Determine the [X, Y] coordinate at the center of the cell enclosing the given text.  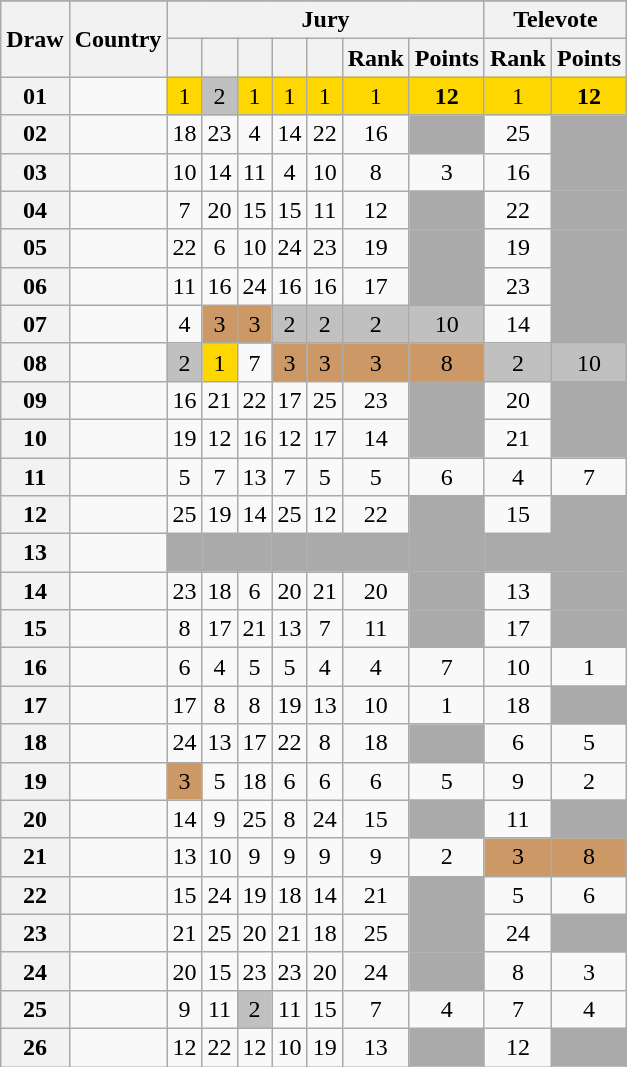
05 [35, 248]
09 [35, 400]
03 [35, 172]
08 [35, 362]
Draw [35, 39]
Televote [555, 20]
02 [35, 134]
01 [35, 96]
04 [35, 210]
Jury [326, 20]
26 [35, 1047]
07 [35, 324]
Country [118, 39]
06 [35, 286]
